Capture the cell that displays the provided text and extract its (x, y) central coordinate. 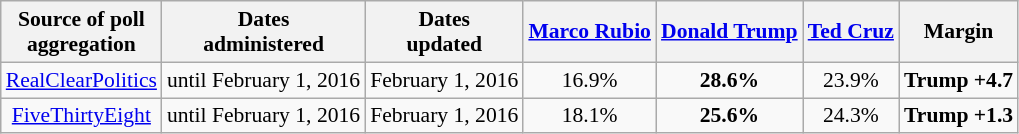
Trump +4.7 (958, 80)
Trump +1.3 (958, 116)
Margin (958, 32)
25.6% (730, 116)
Ted Cruz (851, 32)
24.3% (851, 116)
Marco Rubio (590, 32)
18.1% (590, 116)
Donald Trump (730, 32)
23.9% (851, 80)
Datesupdated (444, 32)
28.6% (730, 80)
Source of pollaggregation (82, 32)
RealClearPolitics (82, 80)
16.9% (590, 80)
Datesadministered (264, 32)
FiveThirtyEight (82, 116)
